Output the [x, y] coordinate of the center of the cell containing the given text.  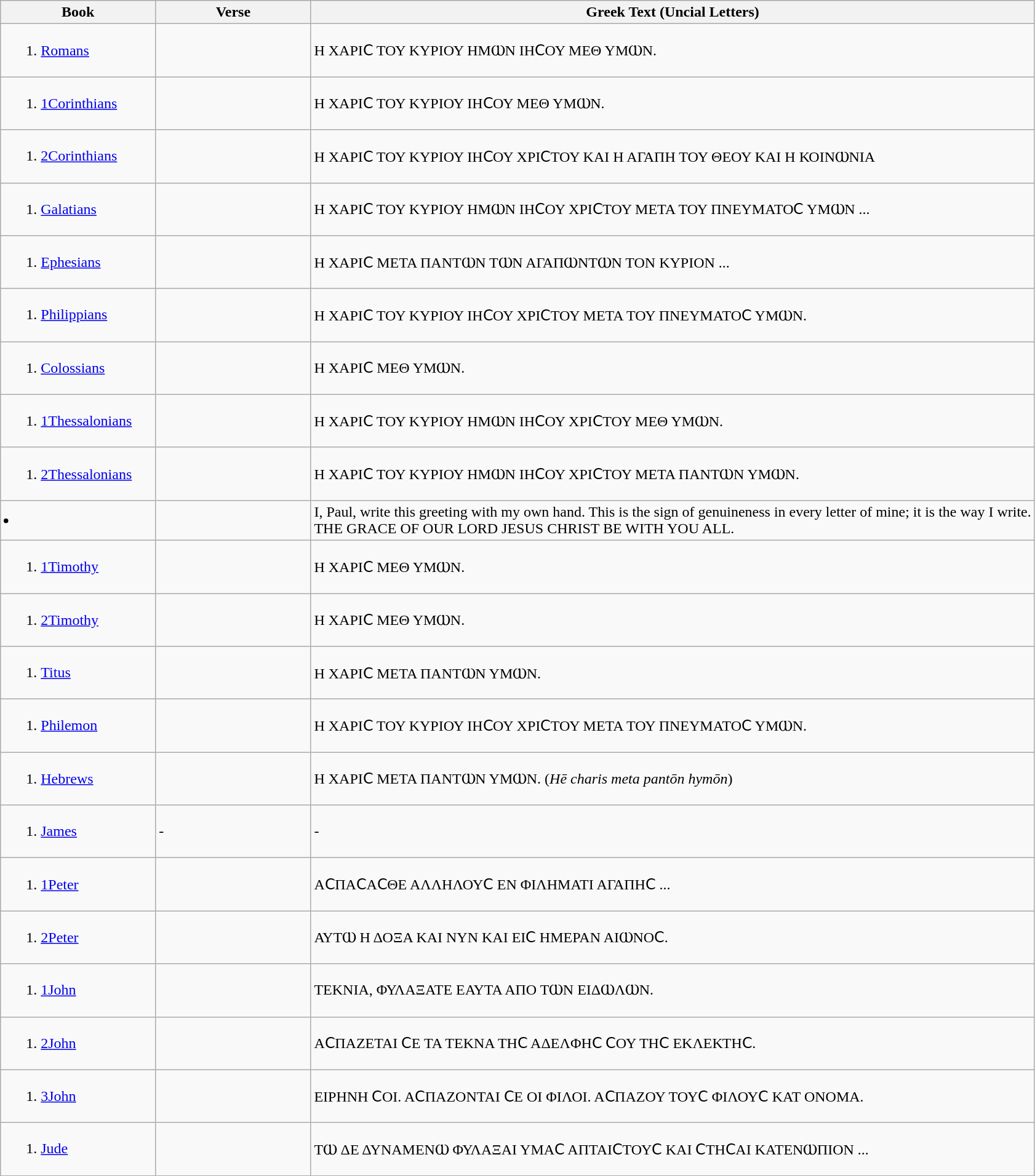
1Corinthians [78, 103]
Titus [78, 673]
Η ΧΑΡΙϹ ΜΕΤΑ ΠΑΝΤⲰΝ ΥΜⲰΝ. (Hē charis meta pantōn hymōn) [673, 779]
Η ΧΑΡΙϹ ΤΟΥ ΚΥΡΙΟΥ ΗΜⲰΝ ΙΗϹΟΥ ΜΕΘ ΥΜⲰΝ. [673, 50]
3John [78, 1096]
Romans [78, 50]
Colossians [78, 368]
Η ΧΑΡΙϹ ΤΟΥ ΚΥΡΙΟΥ ΗΜⲰΝ ΙΗϹΟΥ ΧΡΙϹΤΟΥ ΜΕΘ ΥΜⲰΝ. [673, 421]
ΤΕΚΝΙΑ, ΦΥΛΑΞΑΤΕ ΕΑΥΤΑ ΑΠΟ ΤⲰΝ ΕΙΔⲰΛⲰΝ. [673, 990]
Η ΧΑΡΙϹ ΤΟΥ ΚΥΡΙΟΥ ΗΜⲰΝ ΙΗϹΟΥ ΧΡΙϹΤΟΥ ΜΕΤΑ ΠΑΝΤⲰΝ ΥΜⲰΝ. [673, 474]
Ephesians [78, 262]
Jude [78, 1149]
Η ΧΑΡΙϹ ΜΕΤΑ ΠΑΝΤⲰΝ ΤⲰΝ ΑΓΑΠⲰΝΤⲰΝ ΤΟΝ ΚΥΡΙΟΝ ... [673, 262]
1John [78, 990]
ΕΙΡΗΝΗ ϹΟΙ. ΑϹΠΑΖΟΝΤΑΙ ϹΕ ΟΙ ΦΙΛΟΙ. ΑϹΠΑΖΟΥ ΤΟΥϹ ΦΙΛΟΥϹ ΚΑΤ ΟΝΟΜΑ. [673, 1096]
ΤⲰ ΔΕ ΔΥΝΑΜΕΝⲰ ΦΥΛΑΞΑΙ ΥΜΑϹ ΑΠΤΑΙϹΤΟΥϹ ΚΑΙ ϹΤΗϹΑΙ ΚΑΤΕΝⲰΠΙΟΝ ... [673, 1149]
2John [78, 1043]
James [78, 832]
2Timothy [78, 619]
1Peter [78, 884]
2Corinthians [78, 156]
ΑϹΠΑΖΕΤΑΙ ϹΕ ΤΑ ΤΕΚΝΑ ΤΗϹ ΑΔΕΛΦΗϹ ϹΟΥ ΤΗϹ ΕΚΛΕΚΤΗϹ. [673, 1043]
2Thessalonians [78, 474]
ΑϹΠΑϹΑϹΘΕ ΑΛΛΗΛΟΥϹ ΕΝ ΦΙΛΗΜΑΤΙ ΑΓΑΠΗϹ ... [673, 884]
Η ΧΑΡΙϹ ΤΟΥ ΚΥΡΙΟΥ ΙΗϹΟΥ ΜΕΘ ΥΜⲰΝ. [673, 103]
1Timothy [78, 566]
1Thessalonians [78, 421]
Verse [233, 12]
2Peter [78, 937]
Hebrews [78, 779]
Greek Text (Uncial Letters) [673, 12]
Book [78, 12]
Philippians [78, 315]
Philemon [78, 726]
Η ΧΑΡΙϹ ΤΟΥ ΚΥΡΙΟΥ ΗΜⲰΝ ΙΗϹΟΥ ΧΡΙϹΤΟΥ ΜΕΤΑ ΤΟΥ ΠΝΕΥΜΑΤΟϹ ΥΜⲰΝ ... [673, 209]
Η ΧΑΡΙϹ ΜΕΤΑ ΠΑΝΤⲰΝ ΥΜⲰΝ. [673, 673]
Galatians [78, 209]
ΑΥΤⲰ Η ΔΟΞΑ ΚΑΙ ΝΥΝ ΚΑΙ ΕΙϹ ΗΜΕΡΑΝ ΑΙⲰΝΟϹ. [673, 937]
Η ΧΑΡΙϹ ΤΟΥ ΚΥΡΙΟΥ ΙΗϹΟΥ ΧΡΙϹΤΟΥ ΚΑΙ Η ΑΓΑΠΗ ΤΟΥ ΘΕΟΥ ΚΑΙ Η ΚΟΙΝⲰΝΙΑ [673, 156]
